Return the (X, Y) coordinate for the center point of the cell that contains the specified text.  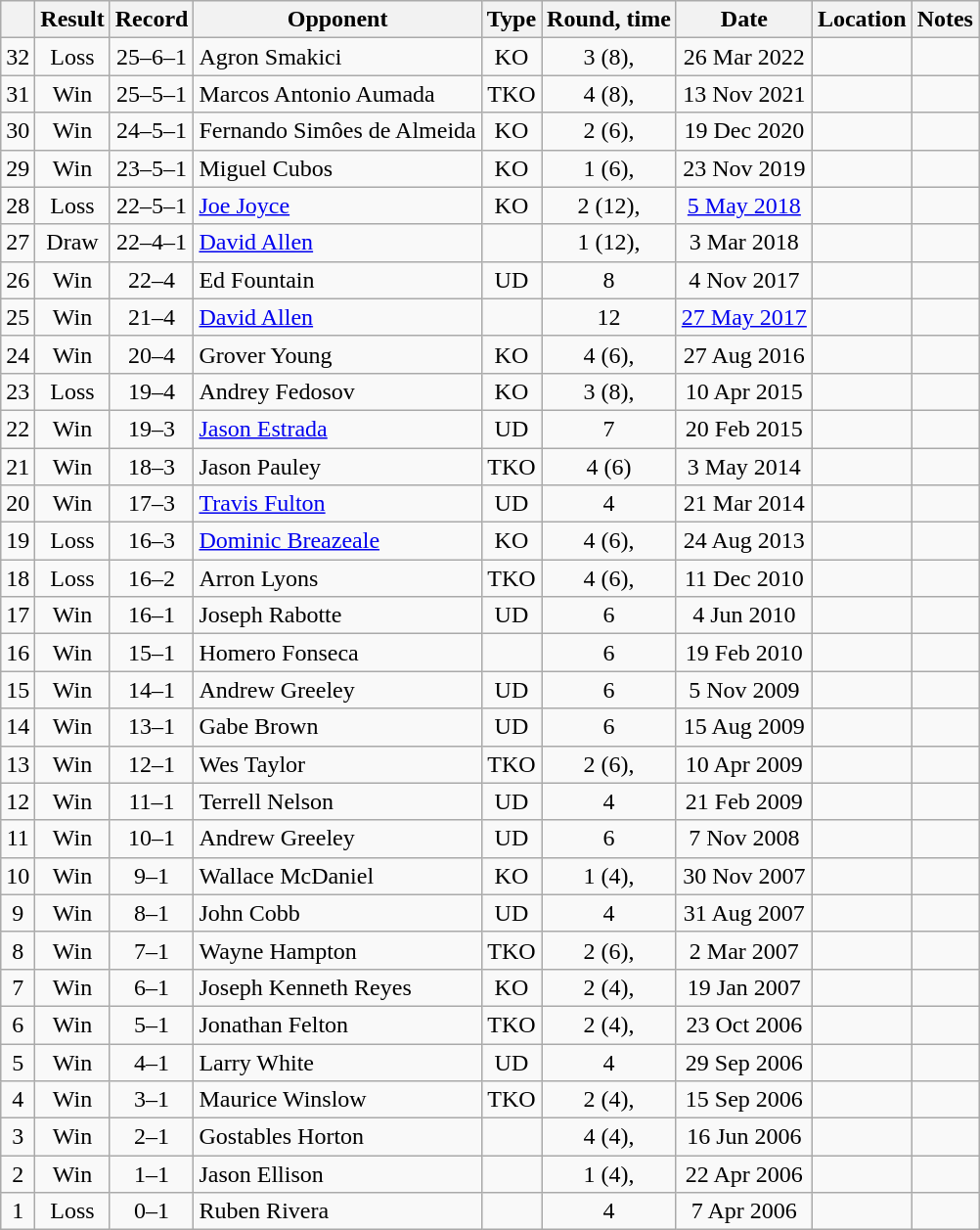
Marcos Antonio Aumada (337, 94)
Arron Lyons (337, 578)
3 Mar 2018 (743, 243)
13 (18, 764)
29 Sep 2006 (743, 1062)
Larry White (337, 1062)
5 Nov 2009 (743, 690)
25–6–1 (152, 57)
John Cobb (337, 913)
Fernando Simôes de Almeida (337, 131)
Record (152, 20)
Travis Fulton (337, 504)
1–1 (152, 1174)
23–5–1 (152, 168)
Location (862, 20)
23 Oct 2006 (743, 1025)
21 (18, 467)
15 Aug 2009 (743, 727)
0–1 (152, 1211)
Terrell Nelson (337, 801)
20 (18, 504)
27 (18, 243)
Draw (72, 243)
10–1 (152, 839)
20–4 (152, 354)
16–3 (152, 541)
Dominic Breazeale (337, 541)
3 May 2014 (743, 467)
Round, time (609, 20)
22–5–1 (152, 205)
27 May 2017 (743, 317)
Joseph Kenneth Reyes (337, 987)
16–2 (152, 578)
10 (18, 876)
Notes (945, 20)
19 Jan 2007 (743, 987)
31 (18, 94)
11 Dec 2010 (743, 578)
4 Jun 2010 (743, 615)
32 (18, 57)
24 Aug 2013 (743, 541)
22 (18, 429)
Result (72, 20)
18–3 (152, 467)
22–4 (152, 280)
Jason Pauley (337, 467)
3 (18, 1137)
12–1 (152, 764)
2 Mar 2007 (743, 950)
Agron Smakici (337, 57)
4 (6) (609, 467)
15–1 (152, 653)
19–4 (152, 391)
21 Feb 2009 (743, 801)
10 Apr 2009 (743, 764)
16 (18, 653)
15 Sep 2006 (743, 1100)
10 Apr 2015 (743, 391)
Gostables Horton (337, 1137)
5–1 (152, 1025)
Opponent (337, 20)
21 Mar 2014 (743, 504)
4 (8), (609, 94)
Joseph Rabotte (337, 615)
1 (18, 1211)
19 (18, 541)
19–3 (152, 429)
19 Feb 2010 (743, 653)
1 (6), (609, 168)
26 (18, 280)
7 Apr 2006 (743, 1211)
31 Aug 2007 (743, 913)
Wayne Hampton (337, 950)
15 (18, 690)
4–1 (152, 1062)
14 (18, 727)
4 (4), (609, 1137)
26 Mar 2022 (743, 57)
Homero Fonseca (337, 653)
19 Dec 2020 (743, 131)
Wes Taylor (337, 764)
Gabe Brown (337, 727)
Andrey Fedosov (337, 391)
28 (18, 205)
3–1 (152, 1100)
2 (18, 1174)
Jonathan Felton (337, 1025)
Jason Ellison (337, 1174)
9 (18, 913)
23 Nov 2019 (743, 168)
9–1 (152, 876)
2 (12), (609, 205)
7 Nov 2008 (743, 839)
4 Nov 2017 (743, 280)
30 Nov 2007 (743, 876)
25 (18, 317)
11–1 (152, 801)
7–1 (152, 950)
22–4–1 (152, 243)
30 (18, 131)
Type (511, 20)
5 May 2018 (743, 205)
6–1 (152, 987)
16–1 (152, 615)
Date (743, 20)
Jason Estrada (337, 429)
1 (12), (609, 243)
17 (18, 615)
13 Nov 2021 (743, 94)
29 (18, 168)
23 (18, 391)
Ruben Rivera (337, 1211)
Miguel Cubos (337, 168)
Wallace McDaniel (337, 876)
Maurice Winslow (337, 1100)
Ed Fountain (337, 280)
17–3 (152, 504)
25–5–1 (152, 94)
Grover Young (337, 354)
Joe Joyce (337, 205)
21–4 (152, 317)
22 Apr 2006 (743, 1174)
8–1 (152, 913)
2–1 (152, 1137)
16 Jun 2006 (743, 1137)
13–1 (152, 727)
27 Aug 2016 (743, 354)
24 (18, 354)
5 (18, 1062)
11 (18, 839)
20 Feb 2015 (743, 429)
24–5–1 (152, 131)
18 (18, 578)
14–1 (152, 690)
